For the text-containing cell, return its midpoint in [X, Y] coordinate format. 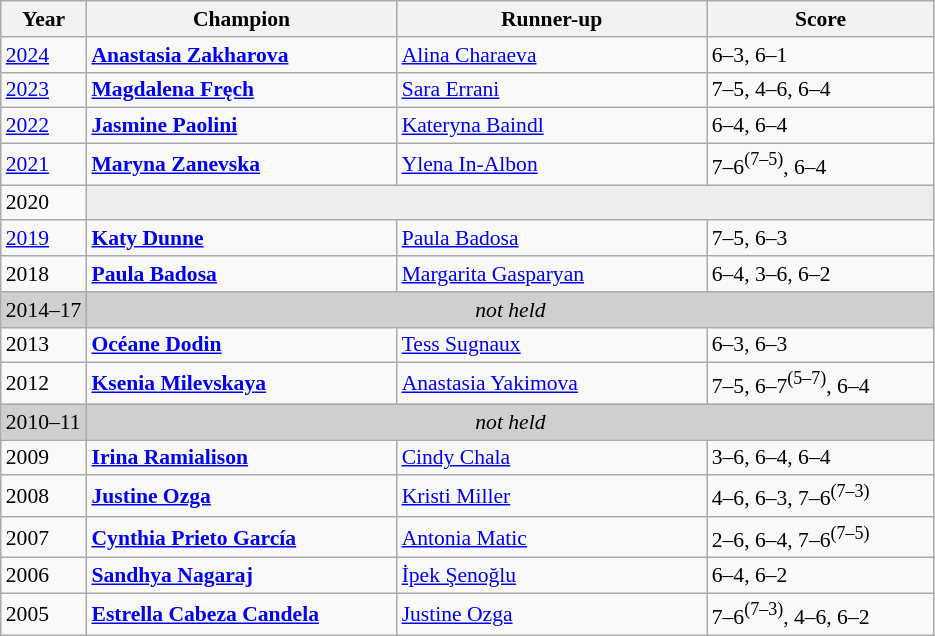
2005 [44, 614]
2007 [44, 538]
7–6(7–3), 4–6, 6–2 [821, 614]
İpek Şenoğlu [552, 576]
Year [44, 19]
Kateryna Baindl [552, 126]
7–5, 6–3 [821, 239]
Kristi Miller [552, 496]
Cindy Chala [552, 458]
6–4, 6–2 [821, 576]
Champion [241, 19]
3–6, 6–4, 6–4 [821, 458]
Cynthia Prieto García [241, 538]
Katy Dunne [241, 239]
Ksenia Milevskaya [241, 384]
2024 [44, 55]
2023 [44, 90]
Estrella Cabeza Candela [241, 614]
2008 [44, 496]
Sara Errani [552, 90]
Irina Ramialison [241, 458]
4–6, 6–3, 7–6(7–3) [821, 496]
Runner-up [552, 19]
2013 [44, 345]
Magdalena Fręch [241, 90]
Score [821, 19]
6–4, 3–6, 6–2 [821, 274]
2021 [44, 164]
6–4, 6–4 [821, 126]
2009 [44, 458]
Tess Sugnaux [552, 345]
Maryna Zanevska [241, 164]
2006 [44, 576]
Alina Charaeva [552, 55]
7–6(7–5), 6–4 [821, 164]
2014–17 [44, 310]
Anastasia Zakharova [241, 55]
Anastasia Yakimova [552, 384]
7–5, 4–6, 6–4 [821, 90]
6–3, 6–1 [821, 55]
Ylena In-Albon [552, 164]
2022 [44, 126]
Margarita Gasparyan [552, 274]
2019 [44, 239]
7–5, 6–7(5–7), 6–4 [821, 384]
Antonia Matic [552, 538]
Sandhya Nagaraj [241, 576]
Jasmine Paolini [241, 126]
2010–11 [44, 422]
2018 [44, 274]
2012 [44, 384]
2–6, 6–4, 7–6(7–5) [821, 538]
Océane Dodin [241, 345]
2020 [44, 203]
6–3, 6–3 [821, 345]
